Detect which cell encompasses the target text, then output its [x, y] center coordinate. 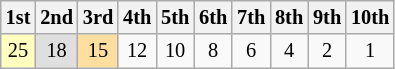
15 [98, 51]
8th [289, 17]
7th [251, 17]
10th [370, 17]
10 [175, 51]
4 [289, 51]
9th [327, 17]
12 [137, 51]
5th [175, 17]
2 [327, 51]
2nd [56, 17]
6 [251, 51]
1st [18, 17]
1 [370, 51]
4th [137, 17]
3rd [98, 17]
18 [56, 51]
25 [18, 51]
8 [213, 51]
6th [213, 17]
